Search for the cell housing the specified text and yield its [X, Y] center coordinate. 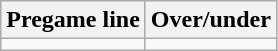
Over/under [210, 20]
Pregame line [74, 20]
